Determine the [X, Y] coordinate at the center of the cell enclosing the given text.  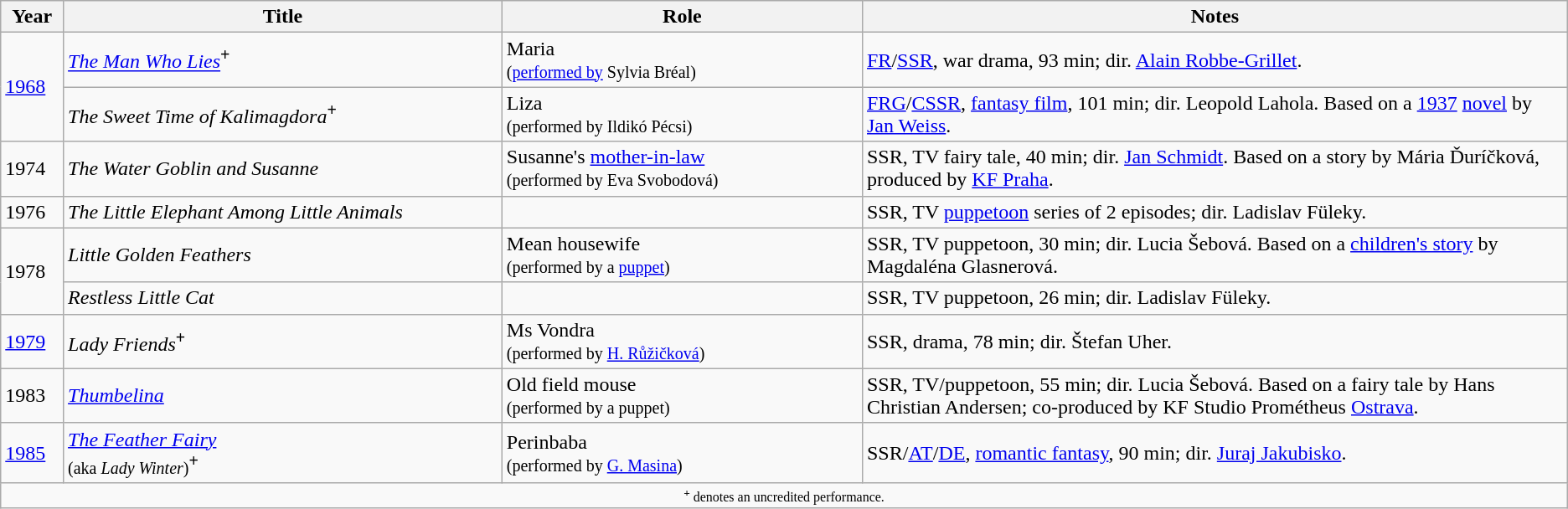
Ms Vondra (performed by H. Růžičková) [682, 342]
Notes [1215, 17]
1974 [32, 169]
Little Golden Feathers [283, 254]
Role [682, 17]
Lady Friends+ [283, 342]
Perinbaba (performed by G. Masina) [682, 453]
FR/SSR, war drama, 93 min; dir. Alain Robbe-Grillet. [1215, 60]
+ denotes an uncredited performance. [784, 496]
SSR, drama, 78 min; dir. Štefan Uher. [1215, 342]
Susanne's mother-in-law (performed by Eva Svobodová) [682, 169]
Year [32, 17]
The Sweet Time of Kalimagdora+ [283, 114]
The Man Who Lies+ [283, 60]
1978 [32, 271]
1968 [32, 87]
1985 [32, 453]
SSR, TV fairy tale, 40 min; dir. Jan Schmidt. Based on a story by Mária Ďuríčková, produced by KF Praha. [1215, 169]
1976 [32, 212]
The Little Elephant Among Little Animals [283, 212]
SSR, TV puppetoon, 30 min; dir. Lucia Šebová. Based on a children's story by Magdaléna Glasnerová. [1215, 254]
Thumbelina [283, 395]
SSR, TV/puppetoon, 55 min; dir. Lucia Šebová. Based on a fairy tale by Hans Christian Andersen; co-produced by KF Studio Prométheus Ostrava. [1215, 395]
Restless Little Cat [283, 298]
Title [283, 17]
FRG/CSSR, fantasy film, 101 min; dir. Leopold Lahola. Based on a 1937 novel by Jan Weiss. [1215, 114]
1979 [32, 342]
Old field mouse (performed by a puppet) [682, 395]
SSR, TV puppetoon series of 2 episodes; dir. Ladislav Füleky. [1215, 212]
Maria (performed by Sylvia Bréal) [682, 60]
Mean housewife (performed by a puppet) [682, 254]
SSR/AT/DE, romantic fantasy, 90 min; dir. Juraj Jakubisko. [1215, 453]
SSR, TV puppetoon, 26 min; dir. Ladislav Füleky. [1215, 298]
The Feather Fairy (aka Lady Winter)+ [283, 453]
Liza (performed by Ildikó Pécsi) [682, 114]
1983 [32, 395]
The Water Goblin and Susanne [283, 169]
